From the cell containing the given text, extract its center point as (x, y) coordinate. 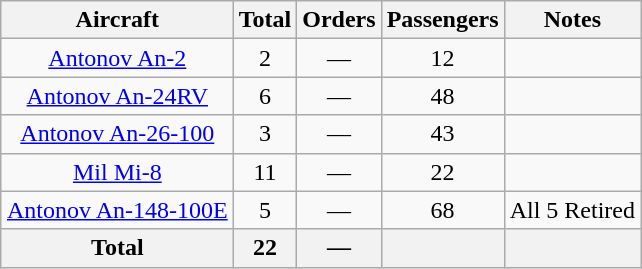
Aircraft (117, 20)
Passengers (442, 20)
Mil Mi-8 (117, 172)
Antonov An-24RV (117, 96)
Antonov An-148-100E (117, 210)
6 (265, 96)
68 (442, 210)
Notes (572, 20)
Antonov An-26-100 (117, 134)
3 (265, 134)
12 (442, 58)
48 (442, 96)
2 (265, 58)
11 (265, 172)
Antonov An-2 (117, 58)
All 5 Retired (572, 210)
Orders (339, 20)
5 (265, 210)
43 (442, 134)
